Return (x, y) of the center of cell containing provided text 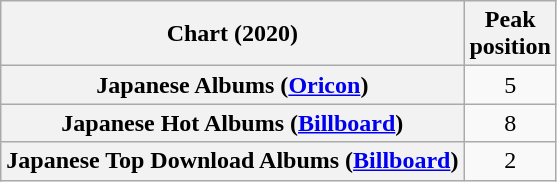
Japanese Albums (Oricon) (232, 85)
5 (510, 85)
2 (510, 161)
Japanese Hot Albums (Billboard) (232, 123)
Japanese Top Download Albums (Billboard) (232, 161)
Chart (2020) (232, 34)
8 (510, 123)
Peak position (510, 34)
